From the cell containing the given text, extract its center point as (x, y) coordinate. 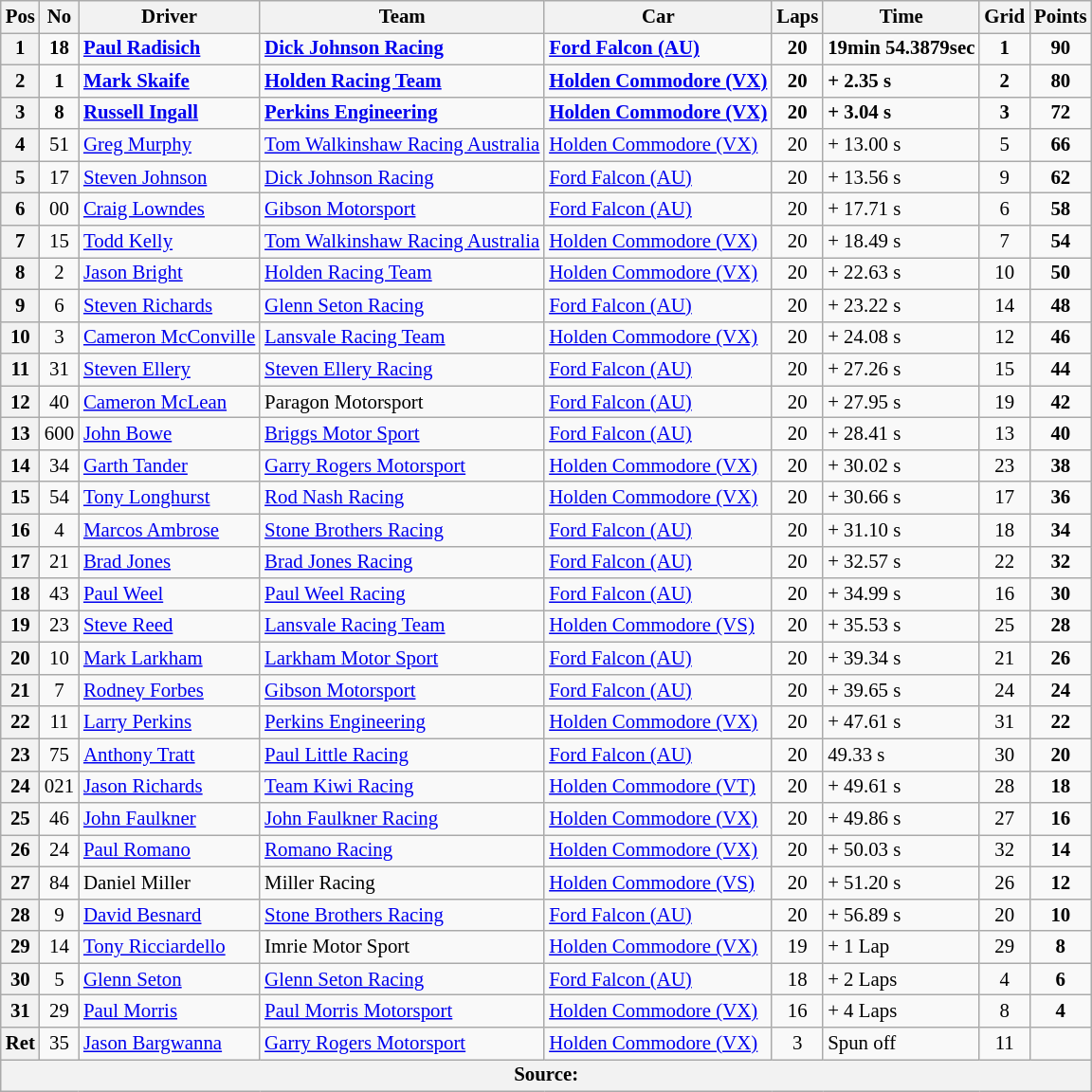
84 (59, 883)
Briggs Motor Sport (402, 434)
Jason Richards (169, 787)
+ 30.66 s (901, 498)
Jason Bargwanna (169, 1044)
49.33 s (901, 755)
Todd Kelly (169, 242)
35 (59, 1044)
+ 31.10 s (901, 530)
Paragon Motorsport (402, 402)
Spun off (901, 1044)
+ 27.95 s (901, 402)
90 (1060, 48)
+ 2 Laps (901, 979)
58 (1060, 209)
+ 23.22 s (901, 305)
Marcos Ambrose (169, 530)
Anthony Tratt (169, 755)
Steven Ellery Racing (402, 370)
Holden Commodore (VT) (658, 787)
+ 56.89 s (901, 915)
Driver (169, 17)
Mark Skaife (169, 81)
Paul Little Racing (402, 755)
Ret (21, 1044)
Tony Ricciardello (169, 947)
36 (1060, 498)
Cameron McConville (169, 337)
Laps (797, 17)
51 (59, 145)
Mark Larkham (169, 659)
Miller Racing (402, 883)
44 (1060, 370)
Jason Bright (169, 273)
Rodney Forbes (169, 690)
48 (1060, 305)
Steven Ellery (169, 370)
+ 4 Laps (901, 1011)
021 (59, 787)
+ 32.57 s (901, 562)
+ 3.04 s (901, 113)
Paul Weel Racing (402, 594)
Imrie Motor Sport (402, 947)
+ 28.41 s (901, 434)
+ 18.49 s (901, 242)
+ 50.03 s (901, 851)
Larkham Motor Sport (402, 659)
Paul Weel (169, 594)
+ 51.20 s (901, 883)
+ 30.02 s (901, 465)
Steven Johnson (169, 177)
+ 1 Lap (901, 947)
Steven Richards (169, 305)
00 (59, 209)
75 (59, 755)
+ 13.56 s (901, 177)
62 (1060, 177)
+ 27.26 s (901, 370)
+ 39.34 s (901, 659)
+ 47.61 s (901, 722)
Car (658, 17)
42 (1060, 402)
Brad Jones Racing (402, 562)
+ 49.86 s (901, 819)
Cameron McLean (169, 402)
Larry Perkins (169, 722)
+ 35.53 s (901, 627)
+ 24.08 s (901, 337)
John Faulkner Racing (402, 819)
600 (59, 434)
Points (1060, 17)
Garth Tander (169, 465)
80 (1060, 81)
Paul Morris Motorsport (402, 1011)
Craig Lowndes (169, 209)
Paul Romano (169, 851)
+ 2.35 s (901, 81)
19min 54.3879sec (901, 48)
David Besnard (169, 915)
Paul Morris (169, 1011)
Russell Ingall (169, 113)
Source: (546, 1076)
+ 17.71 s (901, 209)
Paul Radisich (169, 48)
+ 22.63 s (901, 273)
Greg Murphy (169, 145)
Pos (21, 17)
Daniel Miller (169, 883)
72 (1060, 113)
Glenn Seton (169, 979)
Rod Nash Racing (402, 498)
66 (1060, 145)
43 (59, 594)
Tony Longhurst (169, 498)
No (59, 17)
50 (1060, 273)
Grid (1005, 17)
Team Kiwi Racing (402, 787)
+ 34.99 s (901, 594)
Steve Reed (169, 627)
John Bowe (169, 434)
John Faulkner (169, 819)
Romano Racing (402, 851)
Brad Jones (169, 562)
+ 49.61 s (901, 787)
Team (402, 17)
+ 39.65 s (901, 690)
Time (901, 17)
+ 13.00 s (901, 145)
38 (1060, 465)
